Provide the (x, y) coordinate of the cell's center where the given text is located.  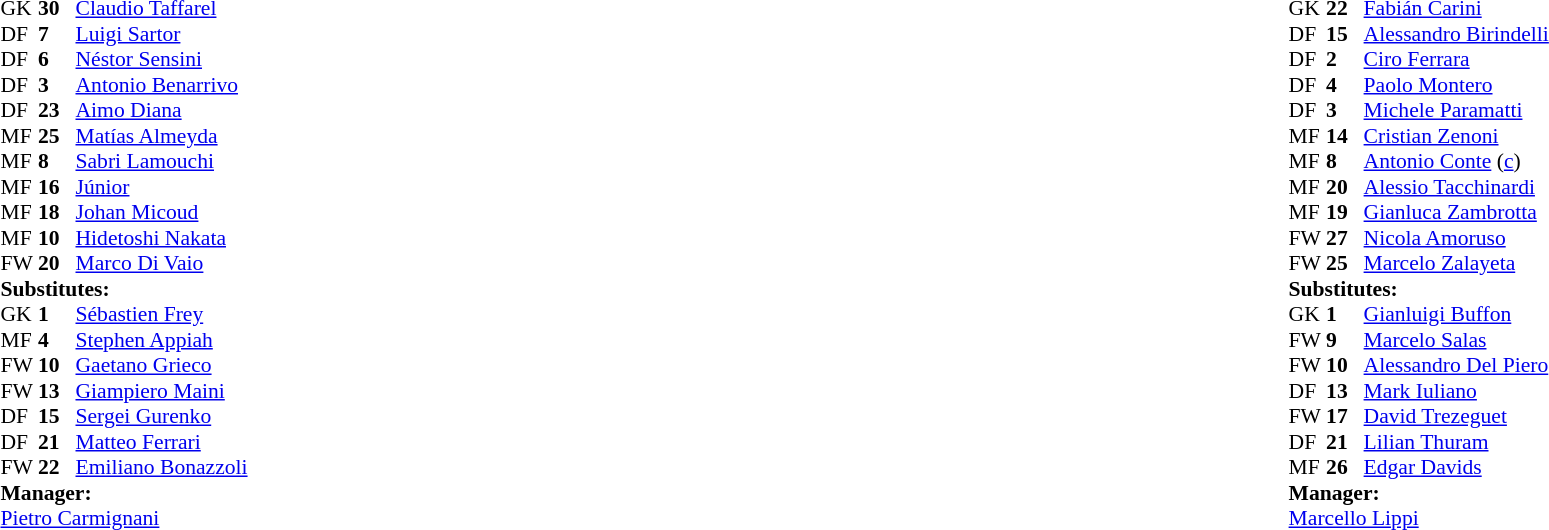
Giampiero Maini (162, 391)
Michele Paramatti (1456, 111)
16 (57, 187)
Marcelo Salas (1456, 340)
18 (57, 213)
17 (1345, 417)
Cristian Zenoni (1456, 136)
Antonio Conte (c) (1456, 161)
Aimo Diana (162, 111)
Alessio Tacchinardi (1456, 187)
Matteo Ferrari (162, 442)
Matías Almeyda (162, 136)
Ciro Ferrara (1456, 59)
2 (1345, 59)
Mark Iuliano (1456, 391)
6 (57, 59)
22 (57, 467)
26 (1345, 467)
Lilian Thuram (1456, 442)
Sébastien Frey (162, 315)
Edgar Davids (1456, 467)
Alessandro Birindelli (1456, 34)
Antonio Benarrivo (162, 85)
Gaetano Grieco (162, 365)
Luigi Sartor (162, 34)
Gianluigi Buffon (1456, 315)
Nicola Amoruso (1456, 238)
Marcelo Zalayeta (1456, 263)
23 (57, 111)
Alessandro Del Piero (1456, 365)
Emiliano Bonazzoli (162, 467)
Marco Di Vaio (162, 263)
Sabri Lamouchi (162, 161)
Stephen Appiah (162, 340)
14 (1345, 136)
Hidetoshi Nakata (162, 238)
Gianluca Zambrotta (1456, 213)
Johan Micoud (162, 213)
Néstor Sensini (162, 59)
19 (1345, 213)
Júnior (162, 187)
27 (1345, 238)
David Trezeguet (1456, 417)
9 (1345, 340)
Sergei Gurenko (162, 417)
Paolo Montero (1456, 85)
7 (57, 34)
